Pinpoint the cell where the given text exists, returning its [x, y] midpoint coordinate. 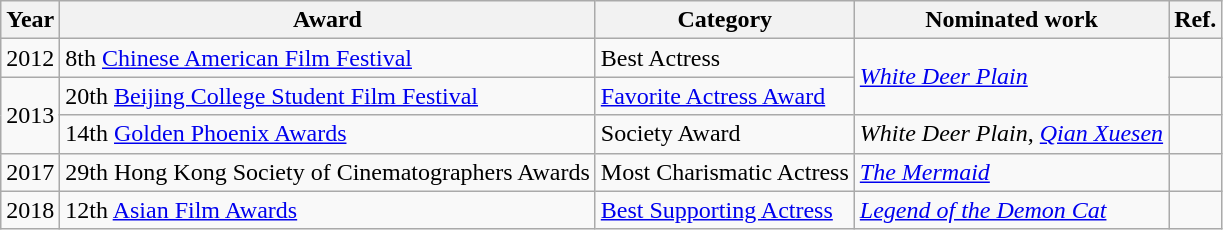
Favorite Actress Award [724, 96]
29th Hong Kong Society of Cinematographers Awards [328, 172]
Most Charismatic Actress [724, 172]
2018 [30, 210]
14th Golden Phoenix Awards [328, 134]
12th Asian Film Awards [328, 210]
Society Award [724, 134]
Ref. [1196, 20]
8th Chinese American Film Festival [328, 58]
2017 [30, 172]
Award [328, 20]
White Deer Plain [1011, 77]
Nominated work [1011, 20]
The Mermaid [1011, 172]
20th Beijing College Student Film Festival [328, 96]
Legend of the Demon Cat [1011, 210]
Best Supporting Actress [724, 210]
White Deer Plain, Qian Xuesen [1011, 134]
Best Actress [724, 58]
2013 [30, 115]
Year [30, 20]
2012 [30, 58]
Category [724, 20]
